Return [x, y] of the center of cell containing provided text 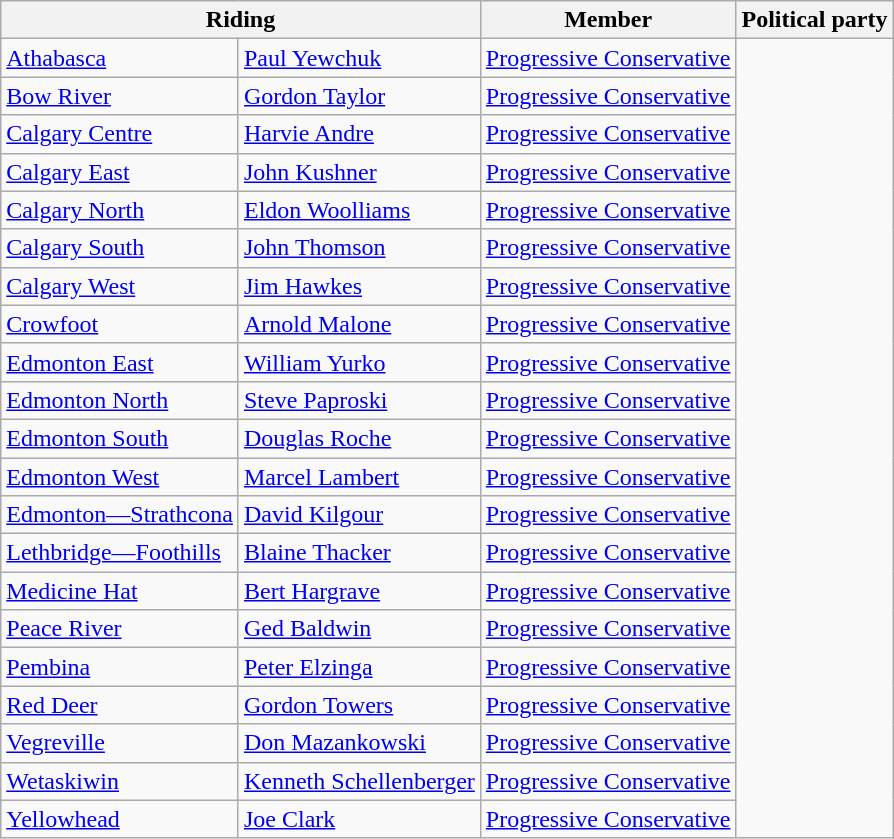
Calgary East [120, 172]
Edmonton East [120, 362]
Lethbridge—Foothills [120, 553]
Athabasca [120, 58]
David Kilgour [359, 515]
Riding [241, 20]
Vegreville [120, 743]
Member [608, 20]
Peace River [120, 629]
Joe Clark [359, 819]
Bow River [120, 96]
Douglas Roche [359, 438]
Marcel Lambert [359, 477]
Yellowhead [120, 819]
Red Deer [120, 705]
Wetaskiwin [120, 781]
Pembina [120, 667]
Gordon Taylor [359, 96]
Kenneth Schellenberger [359, 781]
William Yurko [359, 362]
Gordon Towers [359, 705]
Peter Elzinga [359, 667]
Don Mazankowski [359, 743]
Eldon Woolliams [359, 210]
Harvie Andre [359, 134]
Blaine Thacker [359, 553]
Paul Yewchuk [359, 58]
Calgary North [120, 210]
Crowfoot [120, 324]
Edmonton South [120, 438]
Political party [814, 20]
John Thomson [359, 248]
Edmonton—Strathcona [120, 515]
Bert Hargrave [359, 591]
Ged Baldwin [359, 629]
Arnold Malone [359, 324]
Edmonton West [120, 477]
John Kushner [359, 172]
Edmonton North [120, 400]
Calgary South [120, 248]
Calgary Centre [120, 134]
Calgary West [120, 286]
Medicine Hat [120, 591]
Steve Paproski [359, 400]
Jim Hawkes [359, 286]
